Find where the given text appears and provide that cell's center as [x, y] coordinate. 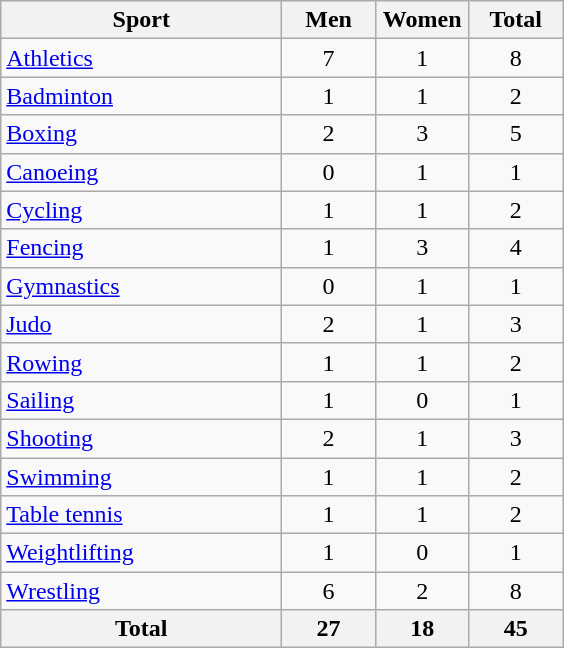
Badminton [142, 96]
6 [329, 591]
Rowing [142, 362]
Sailing [142, 400]
7 [329, 58]
Canoeing [142, 172]
Boxing [142, 134]
18 [422, 629]
Gymnastics [142, 286]
Women [422, 20]
Weightlifting [142, 553]
4 [516, 248]
Men [329, 20]
Wrestling [142, 591]
Judo [142, 324]
Shooting [142, 438]
Athletics [142, 58]
Sport [142, 20]
Swimming [142, 477]
45 [516, 629]
Fencing [142, 248]
Cycling [142, 210]
5 [516, 134]
27 [329, 629]
Table tennis [142, 515]
